Output the [X, Y] coordinate of the center of the cell containing the given text.  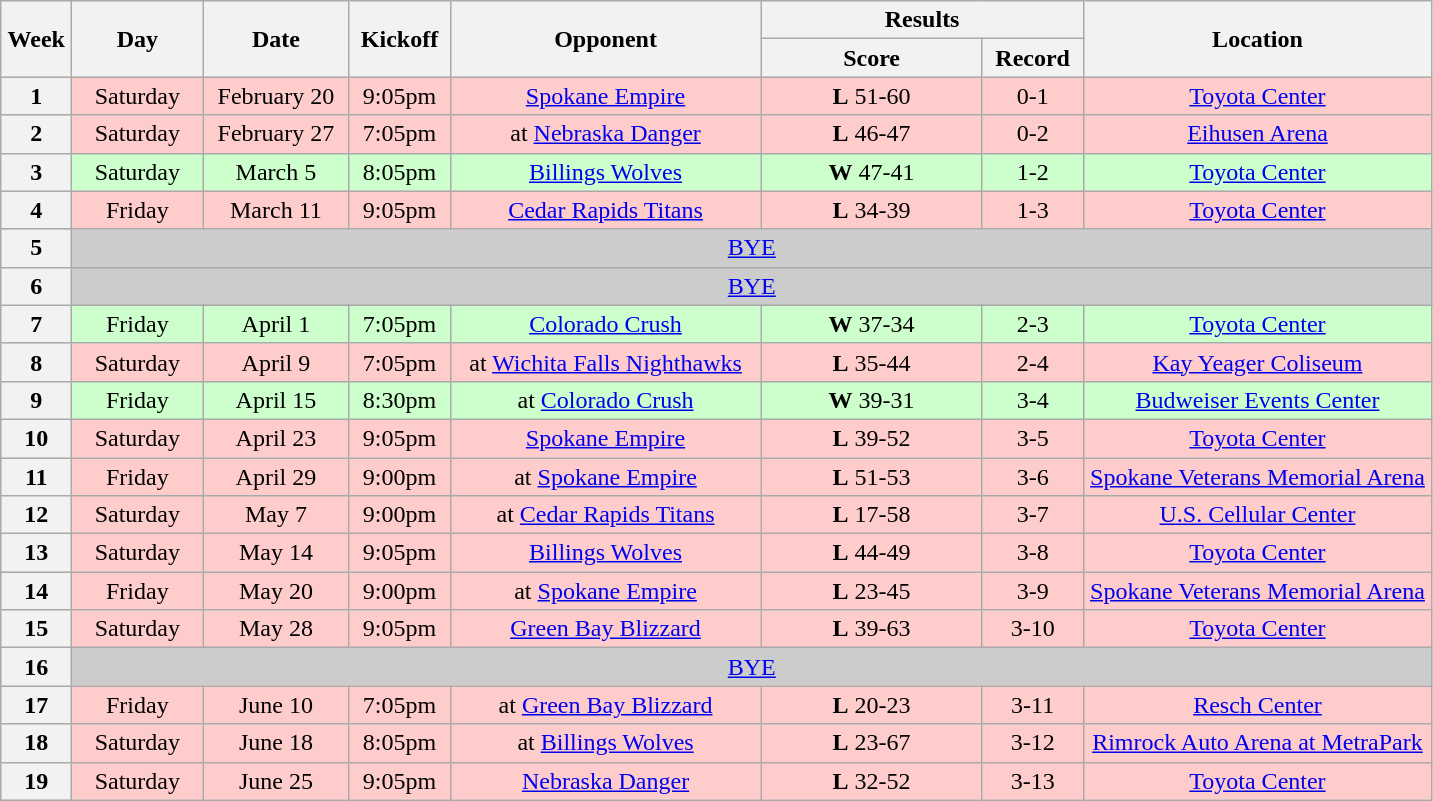
June 18 [276, 743]
L 39-63 [872, 629]
15 [36, 629]
L 51-53 [872, 477]
March 5 [276, 172]
L 32-52 [872, 781]
0-2 [1032, 134]
7 [36, 324]
3-5 [1032, 438]
Score [872, 58]
Record [1032, 58]
Nebraska Danger [606, 781]
Eihusen Arena [1258, 134]
Opponent [606, 39]
3-4 [1032, 400]
4 [36, 210]
3-9 [1032, 591]
June 10 [276, 705]
L 34-39 [872, 210]
17 [36, 705]
11 [36, 477]
1-2 [1032, 172]
13 [36, 553]
18 [36, 743]
Kickoff [400, 39]
5 [36, 248]
Date [276, 39]
Colorado Crush [606, 324]
2-3 [1032, 324]
0-1 [1032, 96]
3-6 [1032, 477]
at Cedar Rapids Titans [606, 515]
9 [36, 400]
Results [922, 20]
May 14 [276, 553]
May 20 [276, 591]
1 [36, 96]
6 [36, 286]
at Billings Wolves [606, 743]
12 [36, 515]
W 39-31 [872, 400]
3-10 [1032, 629]
L 51-60 [872, 96]
8 [36, 362]
April 23 [276, 438]
April 9 [276, 362]
W 47-41 [872, 172]
March 11 [276, 210]
February 20 [276, 96]
February 27 [276, 134]
June 25 [276, 781]
Kay Yeager Coliseum [1258, 362]
10 [36, 438]
1-3 [1032, 210]
14 [36, 591]
U.S. Cellular Center [1258, 515]
Green Bay Blizzard [606, 629]
Cedar Rapids Titans [606, 210]
L 46-47 [872, 134]
3-12 [1032, 743]
May 28 [276, 629]
at Green Bay Blizzard [606, 705]
April 29 [276, 477]
19 [36, 781]
May 7 [276, 515]
L 23-67 [872, 743]
L 35-44 [872, 362]
3-11 [1032, 705]
at Nebraska Danger [606, 134]
2 [36, 134]
Day [138, 39]
Location [1258, 39]
L 17-58 [872, 515]
16 [36, 667]
Week [36, 39]
April 15 [276, 400]
L 23-45 [872, 591]
April 1 [276, 324]
at Colorado Crush [606, 400]
L 20-23 [872, 705]
W 37-34 [872, 324]
2-4 [1032, 362]
at Wichita Falls Nighthawks [606, 362]
3-13 [1032, 781]
3-8 [1032, 553]
L 39-52 [872, 438]
3-7 [1032, 515]
3 [36, 172]
8:30pm [400, 400]
Rimrock Auto Arena at MetraPark [1258, 743]
Budweiser Events Center [1258, 400]
L 44-49 [872, 553]
Resch Center [1258, 705]
